Scan for the cell matching the given text and deliver its (x, y) coordinate at center. 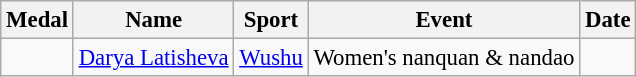
Wushu (271, 58)
Date (608, 20)
Darya Latisheva (153, 58)
Medal (38, 20)
Event (444, 20)
Name (153, 20)
Women's nanquan & nandao (444, 58)
Sport (271, 20)
